Output the (X, Y) coordinate of the center of the cell containing the given text.  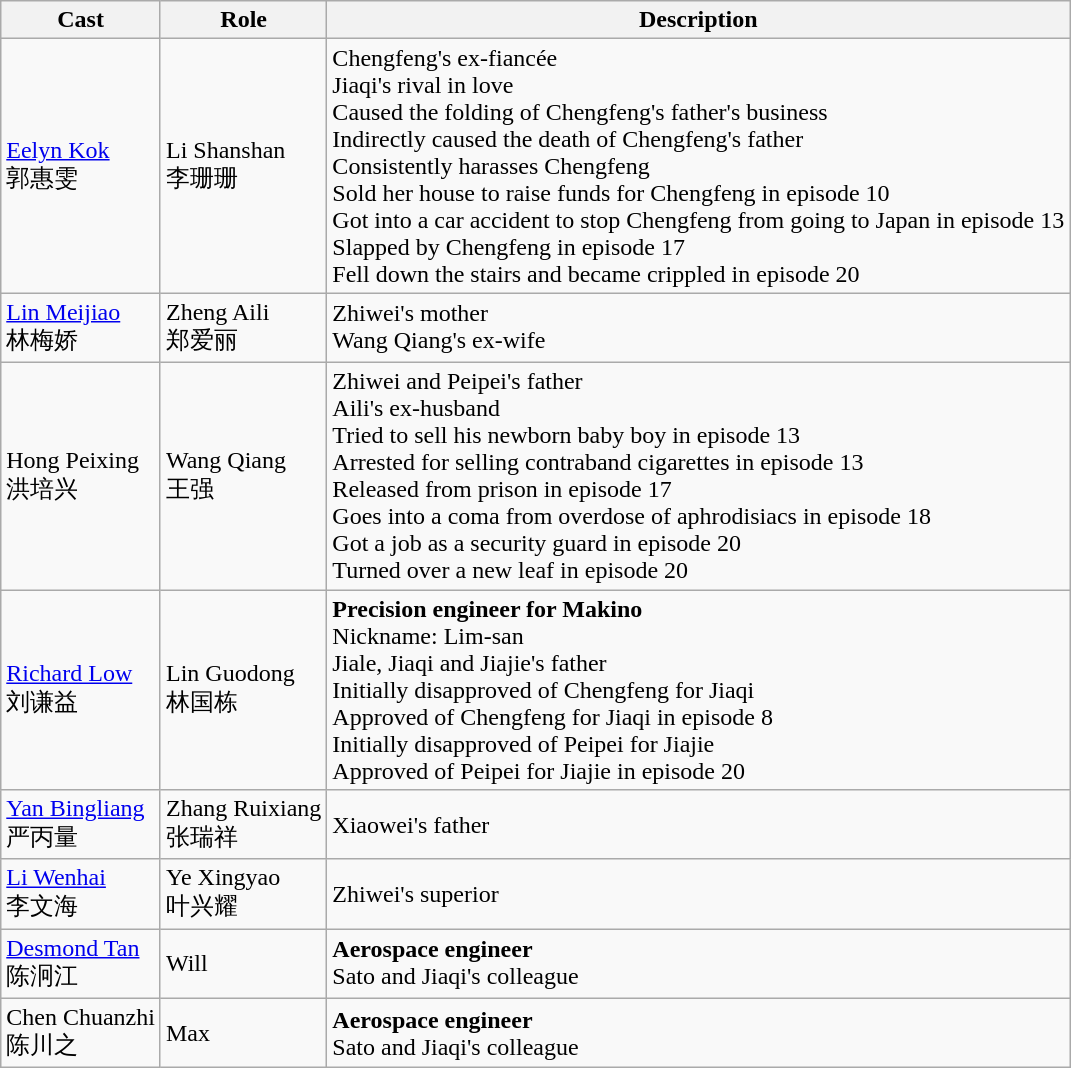
Will (243, 964)
Li Shanshan 李珊珊 (243, 166)
Zhang Ruixiang 张瑞祥 (243, 825)
Zhiwei's superior (698, 894)
Chen Chuanzhi 陈川之 (81, 1033)
Hong Peixing 洪培兴 (81, 476)
Eelyn Kok 郭惠雯 (81, 166)
Zhiwei's mother Wang Qiang's ex-wife (698, 328)
Max (243, 1033)
Li Wenhai 李文海 (81, 894)
Cast (81, 20)
Yan Bingliang 严丙量 (81, 825)
Zheng Aili 郑爱丽 (243, 328)
Description (698, 20)
Desmond Tan 陈泂江 (81, 964)
Lin Guodong 林国栋 (243, 690)
Ye Xingyao 叶兴耀 (243, 894)
Lin Meijiao 林梅娇 (81, 328)
Xiaowei's father (698, 825)
Richard Low 刘谦益 (81, 690)
Wang Qiang 王强 (243, 476)
Role (243, 20)
